Pinpoint the cell where the given text exists, returning its [X, Y] midpoint coordinate. 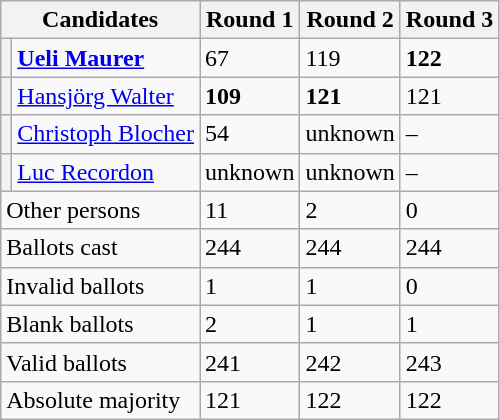
241 [250, 362]
109 [250, 96]
Round 1 [250, 20]
Absolute majority [100, 400]
Christoph Blocher [106, 134]
Ballots cast [100, 248]
Round 3 [449, 20]
Candidates [100, 20]
Invalid ballots [100, 286]
11 [250, 210]
Luc Recordon [106, 172]
Other persons [100, 210]
Blank ballots [100, 324]
Valid ballots [100, 362]
243 [449, 362]
Ueli Maurer [106, 58]
54 [250, 134]
119 [350, 58]
Hansjörg Walter [106, 96]
67 [250, 58]
Round 2 [350, 20]
242 [350, 362]
